Provide the (x, y) coordinate of the cell's center where the given text is located.  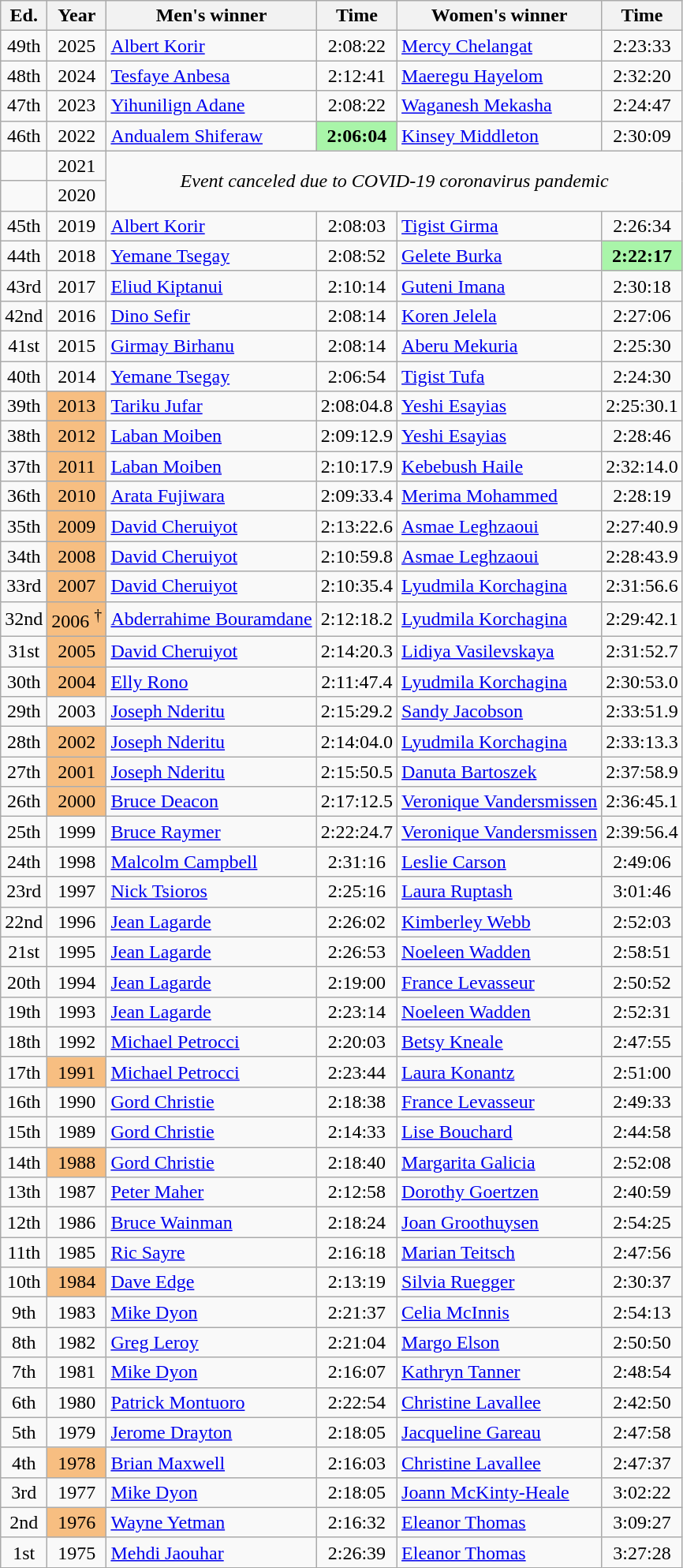
44th (24, 256)
2:10:35.4 (356, 586)
13th (24, 1192)
30th (24, 682)
2:25:16 (356, 892)
2:16:03 (356, 1462)
Marian Teitsch (500, 1252)
Aberu Mekuria (500, 346)
1982 (77, 1342)
2015 (77, 346)
39th (24, 406)
2:09:12.9 (356, 436)
2020 (77, 196)
2:14:20.3 (356, 652)
2:24:30 (642, 376)
Kinsey Middleton (500, 136)
2:21:37 (356, 1312)
Peter Maher (211, 1192)
3:02:22 (642, 1492)
2004 (77, 682)
Waganesh Mekasha (500, 106)
34th (24, 556)
Men's winner (211, 16)
Kimberley Webb (500, 922)
Nick Tsioros (211, 892)
2018 (77, 256)
2:25:30.1 (642, 406)
2:21:04 (356, 1342)
2:54:13 (642, 1312)
2:52:03 (642, 922)
43rd (24, 286)
Elly Rono (211, 682)
2:20:03 (356, 1042)
Joann McKinty-Heale (500, 1492)
2:18:40 (356, 1162)
1994 (77, 982)
3rd (24, 1492)
2024 (77, 76)
2:26:53 (356, 952)
2:23:44 (356, 1072)
1976 (77, 1522)
2:26:39 (356, 1552)
19th (24, 1012)
1995 (77, 952)
45th (24, 226)
Ric Sayre (211, 1252)
Abderrahime Bouramdane (211, 619)
2025 (77, 46)
2:49:33 (642, 1102)
2008 (77, 556)
12th (24, 1222)
20th (24, 982)
41st (24, 346)
1990 (77, 1102)
21st (24, 952)
2:31:52.7 (642, 652)
1999 (77, 832)
1987 (77, 1192)
2023 (77, 106)
Margarita Galicia (500, 1162)
32nd (24, 619)
Celia McInnis (500, 1312)
2:13:22.6 (356, 526)
37th (24, 466)
Brian Maxwell (211, 1462)
2:09:33.4 (356, 496)
Andualem Shiferaw (211, 136)
14th (24, 1162)
2:42:50 (642, 1402)
1978 (77, 1462)
42nd (24, 316)
Guteni Imana (500, 286)
2:44:58 (642, 1132)
2:28:46 (642, 436)
24th (24, 862)
Bruce Raymer (211, 832)
2:27:06 (642, 316)
28th (24, 742)
2:10:17.9 (356, 466)
1981 (77, 1372)
48th (24, 76)
Betsy Kneale (500, 1042)
2:16:32 (356, 1522)
2:08:52 (356, 256)
2:16:18 (356, 1252)
Event canceled due to COVID-19 coronavirus pandemic (394, 181)
2021 (77, 166)
2:50:52 (642, 982)
1975 (77, 1552)
Wayne Yetman (211, 1522)
6th (24, 1402)
1977 (77, 1492)
38th (24, 436)
Silvia Ruegger (500, 1282)
46th (24, 136)
3:09:27 (642, 1522)
2:25:30 (642, 346)
Patrick Montuoro (211, 1402)
1988 (77, 1162)
Tesfaye Anbesa (211, 76)
Arata Fujiwara (211, 496)
1983 (77, 1312)
2:47:58 (642, 1432)
Dorothy Goertzen (500, 1192)
2:22:17 (642, 256)
Lise Bouchard (500, 1132)
2:08:03 (356, 226)
Tigist Tufa (500, 376)
2013 (77, 406)
Bruce Wainman (211, 1222)
17th (24, 1072)
27th (24, 772)
2:50:50 (642, 1342)
3:27:28 (642, 1552)
4th (24, 1462)
2:40:59 (642, 1192)
1993 (77, 1012)
Sandy Jacobson (500, 712)
35th (24, 526)
1992 (77, 1042)
Maeregu Hayelom (500, 76)
2:12:58 (356, 1192)
Joan Groothuysen (500, 1222)
2:47:55 (642, 1042)
2:30:09 (642, 136)
2:08:04.8 (356, 406)
49th (24, 46)
2:14:33 (356, 1132)
2:22:54 (356, 1402)
1984 (77, 1282)
7th (24, 1372)
33rd (24, 586)
2:36:45.1 (642, 802)
Greg Leroy (211, 1342)
2:10:14 (356, 286)
2000 (77, 802)
2012 (77, 436)
2:28:19 (642, 496)
25th (24, 832)
2014 (77, 376)
2:26:02 (356, 922)
1980 (77, 1402)
2:30:53.0 (642, 682)
2:23:33 (642, 46)
8th (24, 1342)
29th (24, 712)
2:33:51.9 (642, 712)
2009 (77, 526)
2:30:37 (642, 1282)
1997 (77, 892)
2:22:24.7 (356, 832)
2:32:14.0 (642, 466)
2:30:18 (642, 286)
2:48:54 (642, 1372)
2:06:54 (356, 376)
2:52:08 (642, 1162)
2:24:47 (642, 106)
2:47:37 (642, 1462)
2:32:20 (642, 76)
2:37:58.9 (642, 772)
Girmay Birhanu (211, 346)
5th (24, 1432)
2:12:18.2 (356, 619)
2017 (77, 286)
2:10:59.8 (356, 556)
Gelete Burka (500, 256)
Dino Sefir (211, 316)
Danuta Bartoszek (500, 772)
Margo Elson (500, 1342)
11th (24, 1252)
9th (24, 1312)
2:51:00 (642, 1072)
40th (24, 376)
2001 (77, 772)
3:01:46 (642, 892)
47th (24, 106)
Laura Ruptash (500, 892)
2:12:41 (356, 76)
2:27:40.9 (642, 526)
2:18:24 (356, 1222)
Merima Mohammed (500, 496)
2:54:25 (642, 1222)
2:47:56 (642, 1252)
23rd (24, 892)
2005 (77, 652)
22nd (24, 922)
2:49:06 (642, 862)
Bruce Deacon (211, 802)
26th (24, 802)
Leslie Carson (500, 862)
2003 (77, 712)
2:06:04 (356, 136)
1996 (77, 922)
2:58:51 (642, 952)
Kebebush Haile (500, 466)
2:15:50.5 (356, 772)
Mehdi Jaouhar (211, 1552)
Jacqueline Gareau (500, 1432)
Mercy Chelangat (500, 46)
16th (24, 1102)
2007 (77, 586)
Koren Jelela (500, 316)
2:39:56.4 (642, 832)
2010 (77, 496)
Tigist Girma (500, 226)
2:19:00 (356, 982)
Women's winner (500, 16)
1998 (77, 862)
2:14:04.0 (356, 742)
Tariku Jufar (211, 406)
2:17:12.5 (356, 802)
1979 (77, 1432)
Lidiya Vasilevskaya (500, 652)
2:26:34 (642, 226)
Eliud Kiptanui (211, 286)
2002 (77, 742)
2016 (77, 316)
Jerome Drayton (211, 1432)
2:29:42.1 (642, 619)
2011 (77, 466)
15th (24, 1132)
1989 (77, 1132)
18th (24, 1042)
2022 (77, 136)
2:52:31 (642, 1012)
10th (24, 1282)
2nd (24, 1522)
2:23:14 (356, 1012)
2:28:43.9 (642, 556)
36th (24, 496)
2006 † (77, 619)
2:16:07 (356, 1372)
2019 (77, 226)
31st (24, 652)
2:31:16 (356, 862)
Ed. (24, 16)
1986 (77, 1222)
2:11:47.4 (356, 682)
2:15:29.2 (356, 712)
Kathryn Tanner (500, 1372)
2:18:38 (356, 1102)
2:31:56.6 (642, 586)
1st (24, 1552)
2:33:13.3 (642, 742)
1991 (77, 1072)
Yihunilign Adane (211, 106)
Dave Edge (211, 1282)
2:13:19 (356, 1282)
1985 (77, 1252)
Laura Konantz (500, 1072)
Malcolm Campbell (211, 862)
Year (77, 16)
